Identify which cell holds the provided text, then report its (x, y) central coordinate. 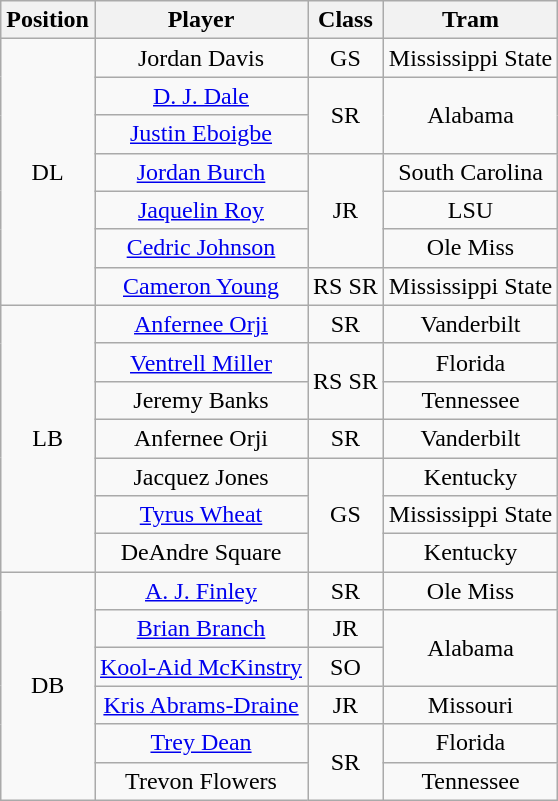
A. J. Finley (200, 591)
Jacquez Jones (200, 477)
DL (48, 172)
Trevon Flowers (200, 781)
Jordan Burch (200, 172)
Ventrell Miller (200, 362)
LSU (470, 210)
South Carolina (470, 172)
SO (346, 667)
Kool-Aid McKinstry (200, 667)
Cedric Johnson (200, 248)
Class (346, 20)
Jeremy Banks (200, 400)
Missouri (470, 705)
LB (48, 438)
Tyrus Wheat (200, 515)
Brian Branch (200, 629)
D. J. Dale (200, 96)
Tram (470, 20)
Justin Eboigbe (200, 134)
DeAndre Square (200, 553)
DB (48, 686)
Trey Dean (200, 743)
Kris Abrams-Draine (200, 705)
Jaquelin Roy (200, 210)
Cameron Young (200, 286)
Jordan Davis (200, 58)
Position (48, 20)
Player (200, 20)
